Provide the (x, y) coordinate of the cell's center where the given text is located.  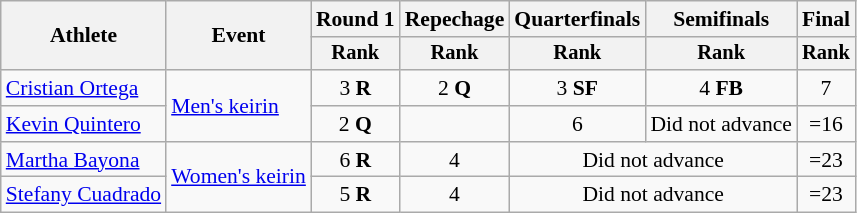
Event (238, 36)
Quarterfinals (577, 19)
5 R (356, 195)
Round 1 (356, 19)
Martha Bayona (84, 160)
3 SF (577, 88)
Women's keirin (238, 178)
Kevin Quintero (84, 124)
Men's keirin (238, 106)
3 R (356, 88)
7 (826, 88)
6 R (356, 160)
Repechage (455, 19)
6 (577, 124)
Semifinals (721, 19)
=16 (826, 124)
Cristian Ortega (84, 88)
Stefany Cuadrado (84, 195)
4 FB (721, 88)
Athlete (84, 36)
Final (826, 19)
